Scan for the cell matching the given text and deliver its (X, Y) coordinate at center. 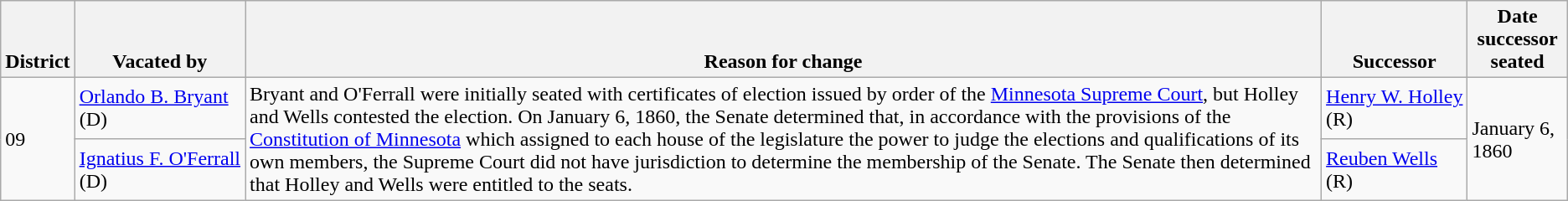
Reason for change (784, 39)
Vacated by (159, 39)
Ignatius F. O'Ferrall(D) (159, 169)
Henry W. Holley(R) (1395, 109)
Successor (1395, 39)
Date successorseated (1518, 39)
09 (38, 139)
Reuben Wells(R) (1395, 169)
January 6, 1860 (1518, 139)
Orlando B. Bryant(D) (159, 109)
District (38, 39)
